Return [X, Y] of the center of cell containing provided text 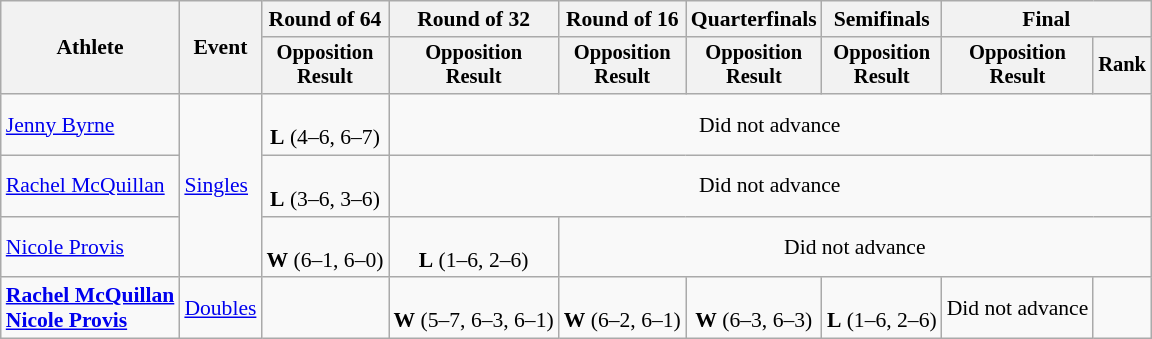
Nicole Provis [90, 248]
W (5–7, 6–3, 6–1) [473, 308]
L (3–6, 3–6) [324, 186]
Quarterfinals [754, 19]
Doubles [220, 308]
L (4–6, 6–7) [324, 124]
W (6–2, 6–1) [622, 308]
Round of 64 [324, 19]
Rank [1122, 66]
Round of 32 [473, 19]
Rachel McQuillanNicole Provis [90, 308]
W (6–3, 6–3) [754, 308]
Athlete [90, 48]
Singles [220, 186]
W (6–1, 6–0) [324, 248]
Round of 16 [622, 19]
Final [1046, 19]
Jenny Byrne [90, 124]
Rachel McQuillan [90, 186]
Semifinals [882, 19]
Event [220, 48]
